Pinpoint the cell where the given text exists, returning its [X, Y] midpoint coordinate. 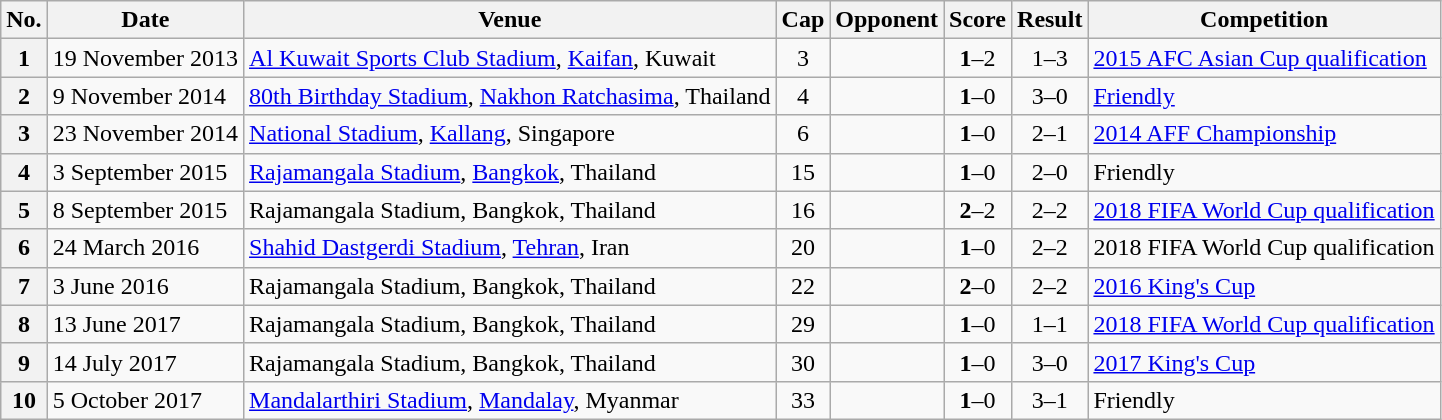
Date [145, 20]
7 [24, 286]
Shahid Dastgerdi Stadium, Tehran, Iran [510, 248]
29 [803, 324]
33 [803, 400]
Mandalarthiri Stadium, Mandalay, Myanmar [510, 400]
3–1 [1050, 400]
24 March 2016 [145, 248]
1–2 [978, 58]
15 [803, 172]
2017 King's Cup [1264, 362]
3 June 2016 [145, 286]
13 June 2017 [145, 324]
2016 King's Cup [1264, 286]
9 [24, 362]
Cap [803, 20]
Opponent [887, 20]
19 November 2013 [145, 58]
3 September 2015 [145, 172]
5 October 2017 [145, 400]
National Stadium, Kallang, Singapore [510, 134]
23 November 2014 [145, 134]
9 November 2014 [145, 96]
16 [803, 210]
1–3 [1050, 58]
1–1 [1050, 324]
22 [803, 286]
Venue [510, 20]
2014 AFF Championship [1264, 134]
2 [24, 96]
8 September 2015 [145, 210]
2015 AFC Asian Cup qualification [1264, 58]
Score [978, 20]
Result [1050, 20]
8 [24, 324]
No. [24, 20]
80th Birthday Stadium, Nakhon Ratchasima, Thailand [510, 96]
1 [24, 58]
2–1 [1050, 134]
20 [803, 248]
30 [803, 362]
Al Kuwait Sports Club Stadium, Kaifan, Kuwait [510, 58]
5 [24, 210]
10 [24, 400]
14 July 2017 [145, 362]
Competition [1264, 20]
